Capture the cell that displays the provided text and extract its (X, Y) central coordinate. 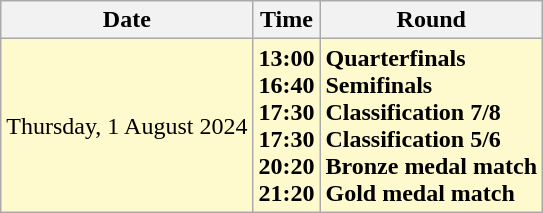
13:0016:4017:3017:3020:2021:20 (286, 126)
Date (127, 20)
QuarterfinalsSemifinalsClassification 7/8Classification 5/6Bronze medal matchGold medal match (432, 126)
Time (286, 20)
Thursday, 1 August 2024 (127, 126)
Round (432, 20)
